Output the (x, y) coordinate of the center of the cell containing the given text.  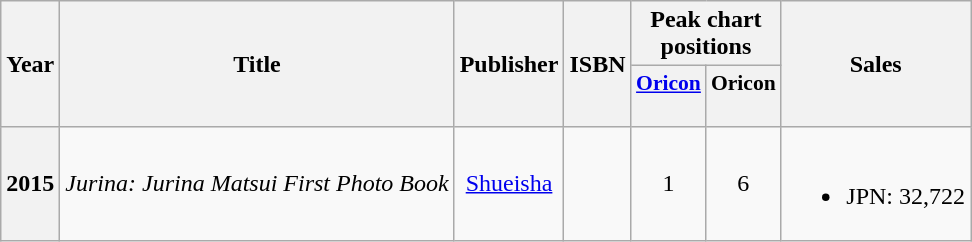
6 (744, 184)
2015 (30, 184)
Jurina: Jurina Matsui First Photo Book (257, 184)
Peak chart positions (706, 34)
Shueisha (509, 184)
JPN: 32,722 (876, 184)
ISBN (598, 64)
Publisher (509, 64)
Year (30, 64)
1 (668, 184)
Sales (876, 64)
Title (257, 64)
